Capture the cell that displays the provided text and extract its (x, y) central coordinate. 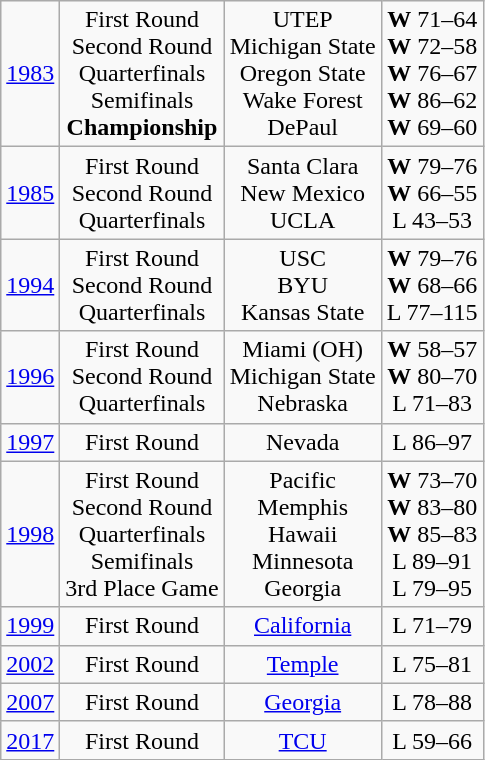
1996 (30, 377)
California (302, 626)
L 71–79 (432, 626)
Santa ClaraNew MexicoUCLA (302, 193)
1997 (30, 442)
2007 (30, 702)
W 79–76W 68–66L 77–115 (432, 285)
L 78–88 (432, 702)
1983 (30, 74)
2017 (30, 740)
L 75–81 (432, 664)
Miami (OH)Michigan StateNebraska (302, 377)
1985 (30, 193)
Georgia (302, 702)
1994 (30, 285)
UTEPMichigan StateOregon StateWake ForestDePaul (302, 74)
W 73–70W 83–80W 85–83L 89–91L 79–95 (432, 534)
W 58–57W 80–70L 71–83 (432, 377)
Temple (302, 664)
PacificMemphisHawaiiMinnesotaGeorgia (302, 534)
Nevada (302, 442)
W 71–64W 72–58W 76–67W 86–62W 69–60 (432, 74)
First RoundSecond RoundQuarterfinalsSemifinals3rd Place Game (142, 534)
TCU (302, 740)
USCBYUKansas State (302, 285)
W 79–76W 66–55L 43–53 (432, 193)
L 59–66 (432, 740)
L 86–97 (432, 442)
1998 (30, 534)
1999 (30, 626)
2002 (30, 664)
First RoundSecond RoundQuarterfinalsSemifinalsChampionship (142, 74)
